Return [X, Y] of the center of cell containing provided text 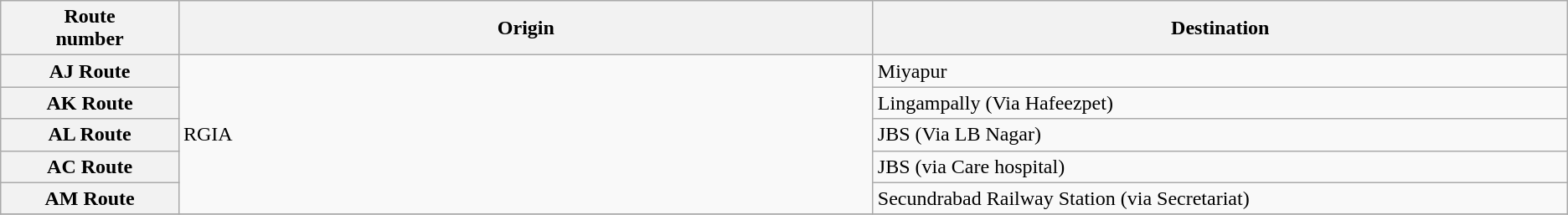
AM Route [90, 198]
Secundrabad Railway Station (via Secretariat) [1220, 198]
AL Route [90, 135]
RGIA [526, 135]
JBS (via Care hospital) [1220, 166]
AK Route [90, 103]
JBS (Via LB Nagar) [1220, 135]
Origin [526, 28]
Destination [1220, 28]
Miyapur [1220, 71]
Lingampally (Via Hafeezpet) [1220, 103]
AC Route [90, 166]
AJ Route [90, 71]
Routenumber [90, 28]
